Determine the (x, y) coordinate at the center of the cell enclosing the given text.  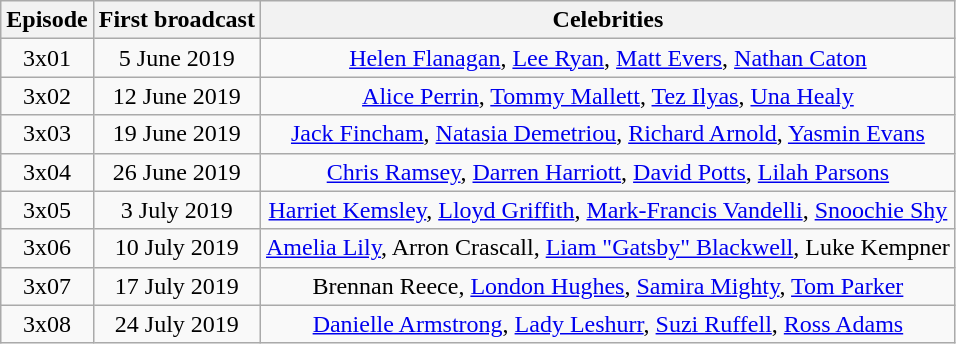
3 July 2019 (176, 210)
3x04 (47, 172)
3x03 (47, 134)
Alice Perrin, Tommy Mallett, Tez Ilyas, Una Healy (608, 96)
5 June 2019 (176, 58)
12 June 2019 (176, 96)
19 June 2019 (176, 134)
Harriet Kemsley, Lloyd Griffith, Mark-Francis Vandelli, Snoochie Shy (608, 210)
3x08 (47, 324)
Chris Ramsey, Darren Harriott, David Potts, Lilah Parsons (608, 172)
3x02 (47, 96)
3x05 (47, 210)
Amelia Lily, Arron Crascall, Liam "Gatsby" Blackwell, Luke Kempner (608, 248)
10 July 2019 (176, 248)
17 July 2019 (176, 286)
Celebrities (608, 20)
26 June 2019 (176, 172)
Episode (47, 20)
Helen Flanagan, Lee Ryan, Matt Evers, Nathan Caton (608, 58)
3x06 (47, 248)
Danielle Armstrong, Lady Leshurr, Suzi Ruffell, Ross Adams (608, 324)
Jack Fincham, Natasia Demetriou, Richard Arnold, Yasmin Evans (608, 134)
First broadcast (176, 20)
3x01 (47, 58)
Brennan Reece, London Hughes, Samira Mighty, Tom Parker (608, 286)
3x07 (47, 286)
24 July 2019 (176, 324)
